Capture the cell that displays the provided text and extract its [X, Y] central coordinate. 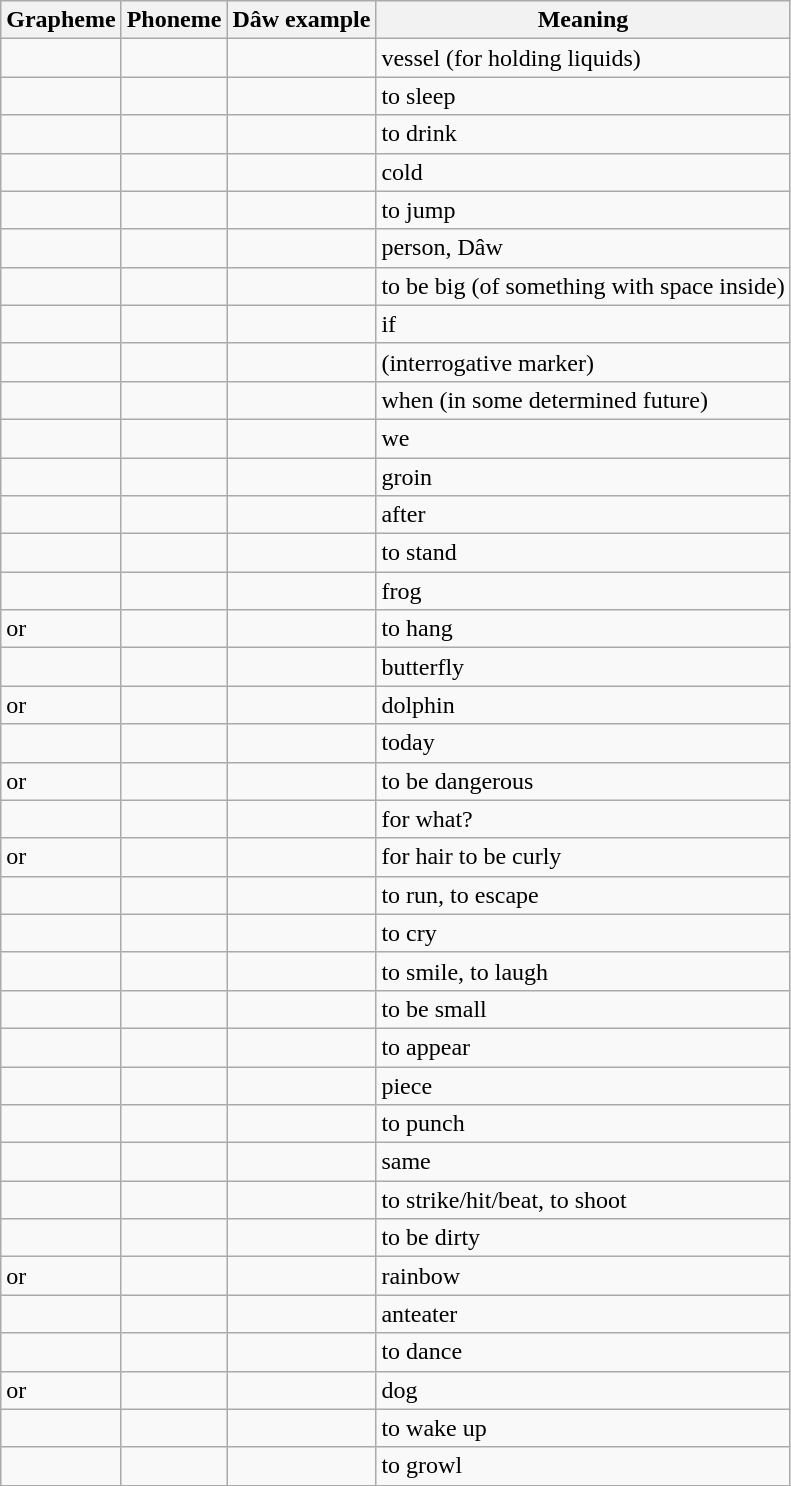
to run, to escape [583, 895]
we [583, 438]
after [583, 515]
frog [583, 591]
to appear [583, 1047]
Meaning [583, 20]
to cry [583, 933]
to be dirty [583, 1238]
to sleep [583, 96]
to strike/hit/beat, to shoot [583, 1200]
to growl [583, 1466]
to punch [583, 1124]
(interrogative marker) [583, 362]
to smile, to laugh [583, 971]
to dance [583, 1352]
piece [583, 1085]
butterfly [583, 667]
Dâw example [302, 20]
rainbow [583, 1276]
vessel (for holding liquids) [583, 58]
dolphin [583, 705]
for hair to be curly [583, 857]
Grapheme [61, 20]
to stand [583, 553]
to be small [583, 1009]
today [583, 743]
to be dangerous [583, 781]
same [583, 1162]
for what? [583, 819]
person, Dâw [583, 248]
Phoneme [174, 20]
to hang [583, 629]
groin [583, 477]
if [583, 324]
to jump [583, 210]
to wake up [583, 1428]
when (in some determined future) [583, 400]
cold [583, 172]
dog [583, 1390]
to be big (of something with space inside) [583, 286]
anteater [583, 1314]
to drink [583, 134]
